Capture the cell that displays the provided text and extract its (x, y) central coordinate. 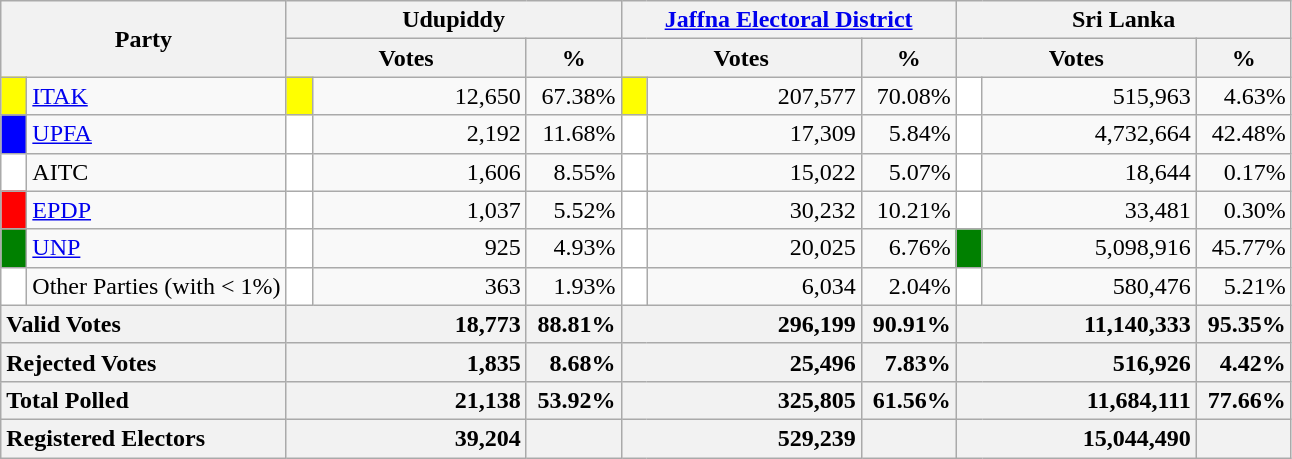
1.93% (574, 286)
2,192 (419, 134)
Valid Votes (144, 324)
UNP (156, 248)
4.42% (1244, 362)
20,025 (754, 248)
Registered Electors (144, 438)
516,926 (1076, 362)
296,199 (741, 324)
25,496 (741, 362)
30,232 (754, 210)
15,022 (754, 172)
90.91% (908, 324)
18,644 (1089, 172)
Party (144, 39)
39,204 (406, 438)
AITC (156, 172)
Other Parties (with < 1%) (156, 286)
925 (419, 248)
5.21% (1244, 286)
45.77% (1244, 248)
88.81% (574, 324)
11.68% (574, 134)
5,098,916 (1089, 248)
580,476 (1089, 286)
4.93% (574, 248)
6.76% (908, 248)
Total Polled (144, 400)
11,684,111 (1076, 400)
5.07% (908, 172)
Jaffna Electoral District (788, 20)
53.92% (574, 400)
67.38% (574, 96)
8.55% (574, 172)
42.48% (1244, 134)
Rejected Votes (144, 362)
2.04% (908, 286)
4,732,664 (1089, 134)
61.56% (908, 400)
529,239 (741, 438)
77.66% (1244, 400)
33,481 (1089, 210)
0.30% (1244, 210)
207,577 (754, 96)
0.17% (1244, 172)
UPFA (156, 134)
515,963 (1089, 96)
10.21% (908, 210)
8.68% (574, 362)
5.84% (908, 134)
1,037 (419, 210)
70.08% (908, 96)
7.83% (908, 362)
325,805 (741, 400)
11,140,333 (1076, 324)
ITAK (156, 96)
4.63% (1244, 96)
17,309 (754, 134)
1,606 (419, 172)
15,044,490 (1076, 438)
18,773 (406, 324)
Udupiddy (454, 20)
EPDP (156, 210)
21,138 (406, 400)
95.35% (1244, 324)
5.52% (574, 210)
Sri Lanka (1124, 20)
6,034 (754, 286)
12,650 (419, 96)
363 (419, 286)
1,835 (406, 362)
